Return the (x, y) coordinate for the center point of the cell that contains the specified text.  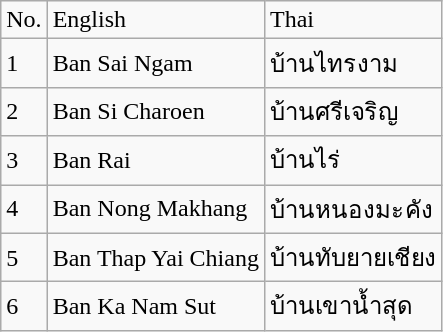
บ้านไทรงาม (353, 64)
บ้านศรีเจริญ (353, 112)
3 (24, 160)
บ้านทับยายเชียง (353, 258)
บ้านหนองมะคัง (353, 208)
บ้านไร่ (353, 160)
4 (24, 208)
Ban Thap Yai Chiang (156, 258)
1 (24, 64)
Ban Sai Ngam (156, 64)
Ban Nong Makhang (156, 208)
บ้านเขาน้ำสุด (353, 306)
Ban Ka Nam Sut (156, 306)
2 (24, 112)
Ban Rai (156, 160)
Ban Si Charoen (156, 112)
No. (24, 20)
English (156, 20)
Thai (353, 20)
6 (24, 306)
5 (24, 258)
